Return the [X, Y] coordinate for the center point of the cell that contains the specified text.  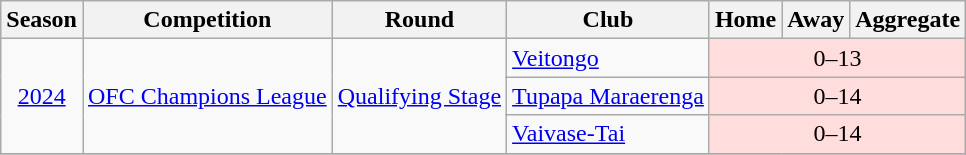
Competition [207, 20]
Aggregate [908, 20]
Season [42, 20]
Vaivase-Tai [608, 134]
2024 [42, 96]
Qualifying Stage [419, 96]
Tupapa Maraerenga [608, 96]
Away [816, 20]
0–13 [837, 58]
Home [745, 20]
OFC Champions League [207, 96]
Round [419, 20]
Veitongo [608, 58]
Club [608, 20]
